Extract the [X, Y] coordinate from the center of the cell holding the provided text.  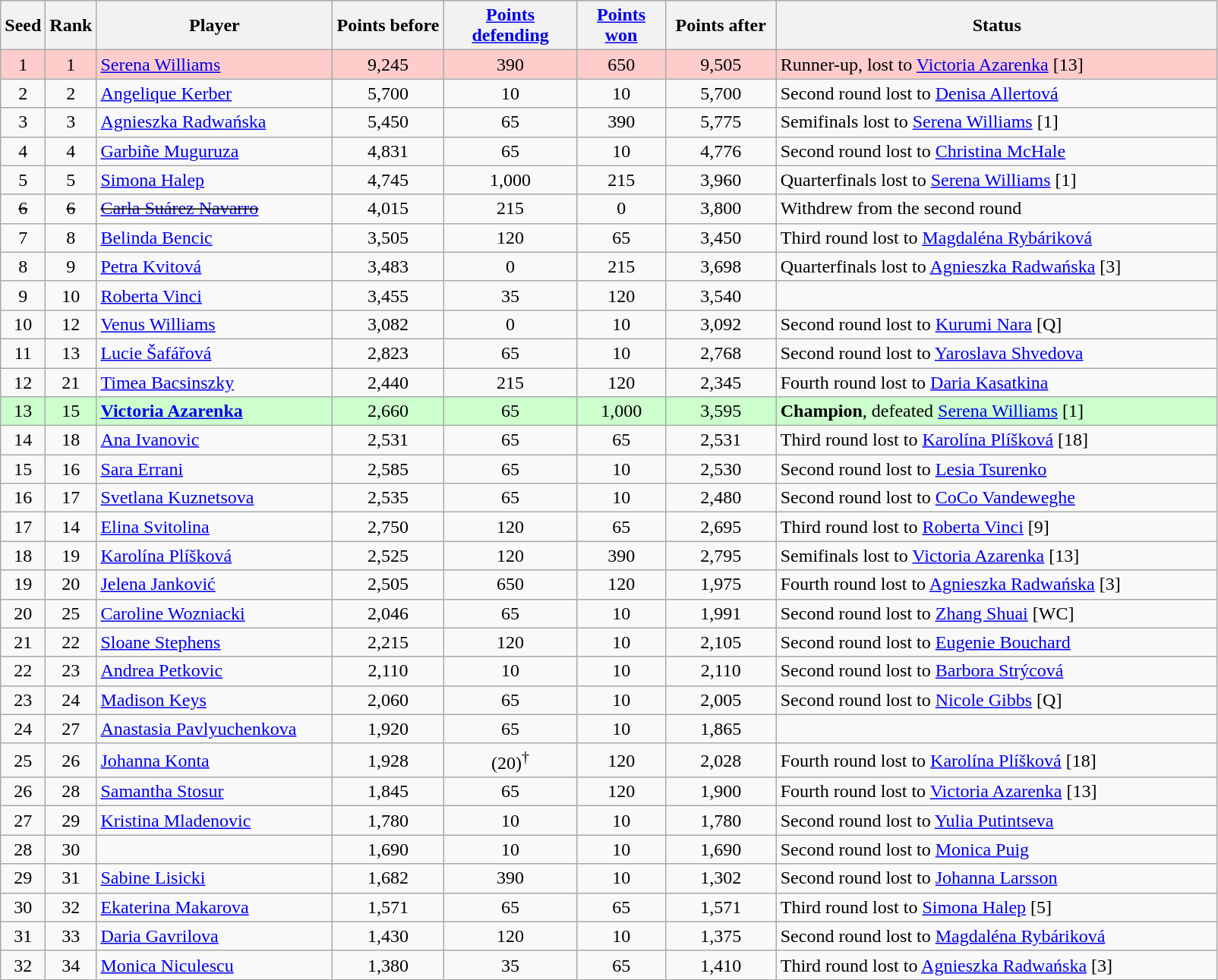
11 [23, 353]
2,440 [388, 382]
Sabine Lisicki [214, 878]
1,928 [388, 761]
Second round lost to Barbora Strýcová [996, 671]
2,105 [721, 642]
Second round lost to Lesia Tsurenko [996, 469]
Sara Errani [214, 469]
Champion, defeated Serena Williams [1] [996, 411]
Timea Bacsinszky [214, 382]
Madison Keys [214, 700]
3,483 [388, 266]
Caroline Wozniacki [214, 613]
Fourth round lost to Agnieszka Radwańska [3] [996, 585]
Carla Suárez Navarro [214, 209]
1,845 [388, 792]
Venus Williams [214, 324]
Simona Halep [214, 180]
Monica Niculescu [214, 965]
9,245 [388, 65]
2,585 [388, 469]
2,505 [388, 585]
2,695 [721, 527]
Points defending [510, 26]
1,380 [388, 965]
Third round lost to Roberta Vinci [9] [996, 527]
Karolína Plíšková [214, 556]
Points before [388, 26]
Garbiñe Muguruza [214, 151]
Ana Ivanovic [214, 440]
Agnieszka Radwańska [214, 122]
1,302 [721, 878]
2,345 [721, 382]
Roberta Vinci [214, 295]
Second round lost to Yulia Putintseva [996, 821]
2,028 [721, 761]
Belinda Bencic [214, 238]
Second round lost to Eugenie Bouchard [996, 642]
Anastasia Pavlyuchenkova [214, 729]
Fourth round lost to Victoria Azarenka [13] [996, 792]
Jelena Janković [214, 585]
Semifinals lost to Victoria Azarenka [13] [996, 556]
Samantha Stosur [214, 792]
3,800 [721, 209]
(20)† [510, 761]
Rank [71, 26]
Withdrew from the second round [996, 209]
Second round lost to Nicole Gibbs [Q] [996, 700]
Petra Kvitová [214, 266]
Serena Williams [214, 65]
2,525 [388, 556]
3,455 [388, 295]
Points won [621, 26]
2,046 [388, 613]
2,535 [388, 498]
Third round lost to Simona Halep [5] [996, 907]
Second round lost to CoCo Vandeweghe [996, 498]
Second round lost to Christina McHale [996, 151]
3,082 [388, 324]
5,775 [721, 122]
Third round lost to Agnieszka Radwańska [3] [996, 965]
3,505 [388, 238]
Third round lost to Magdaléna Rybáriková [996, 238]
Ekaterina Makarova [214, 907]
2,005 [721, 700]
3,595 [721, 411]
34 [71, 965]
Johanna Konta [214, 761]
3,540 [721, 295]
33 [71, 936]
2,823 [388, 353]
Sloane Stephens [214, 642]
3,450 [721, 238]
Runner-up, lost to Victoria Azarenka [13] [996, 65]
2,215 [388, 642]
Seed [23, 26]
2,530 [721, 469]
2,768 [721, 353]
Lucie Šafářová [214, 353]
1,920 [388, 729]
Quarterfinals lost to Agnieszka Radwańska [3] [996, 266]
1,900 [721, 792]
4,776 [721, 151]
Points after [721, 26]
Player [214, 26]
Third round lost to Karolína Plíšková [18] [996, 440]
1,410 [721, 965]
Second round lost to Kurumi Nara [Q] [996, 324]
Status [996, 26]
Quarterfinals lost to Serena Williams [1] [996, 180]
Daria Gavrilova [214, 936]
4,831 [388, 151]
5,450 [388, 122]
2,480 [721, 498]
1,375 [721, 936]
3,092 [721, 324]
3,960 [721, 180]
Semifinals lost to Serena Williams [1] [996, 122]
Second round lost to Magdaléna Rybáriková [996, 936]
Second round lost to Yaroslava Shvedova [996, 353]
2,750 [388, 527]
Second round lost to Zhang Shuai [WC] [996, 613]
1,682 [388, 878]
1,991 [721, 613]
Second round lost to Monica Puig [996, 849]
1,975 [721, 585]
Kristina Mladenovic [214, 821]
1,865 [721, 729]
3,698 [721, 266]
Elina Svitolina [214, 527]
Second round lost to Johanna Larsson [996, 878]
Svetlana Kuznetsova [214, 498]
Victoria Azarenka [214, 411]
1,430 [388, 936]
Fourth round lost to Karolína Plíšková [18] [996, 761]
Angelique Kerber [214, 93]
9,505 [721, 65]
4,745 [388, 180]
2,060 [388, 700]
Andrea Petkovic [214, 671]
7 [23, 238]
2,795 [721, 556]
Fourth round lost to Daria Kasatkina [996, 382]
4,015 [388, 209]
2,660 [388, 411]
Second round lost to Denisa Allertová [996, 93]
